Capture the cell that displays the provided text and extract its (X, Y) central coordinate. 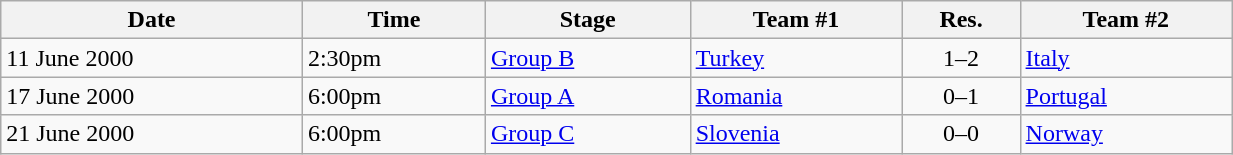
21 June 2000 (152, 134)
Group B (588, 58)
2:30pm (394, 58)
Group C (588, 134)
Stage (588, 20)
0–0 (961, 134)
Team #1 (796, 20)
Date (152, 20)
17 June 2000 (152, 96)
Time (394, 20)
Romania (796, 96)
1–2 (961, 58)
11 June 2000 (152, 58)
Team #2 (1126, 20)
Norway (1126, 134)
Res. (961, 20)
Turkey (796, 58)
Italy (1126, 58)
Portugal (1126, 96)
Group A (588, 96)
0–1 (961, 96)
Slovenia (796, 134)
